For the text-containing cell, return its midpoint in (X, Y) coordinate format. 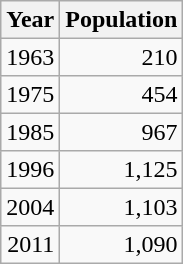
454 (122, 94)
1975 (30, 94)
1996 (30, 170)
Year (30, 20)
1,103 (122, 206)
1963 (30, 56)
Population (122, 20)
2011 (30, 244)
1985 (30, 132)
967 (122, 132)
210 (122, 56)
2004 (30, 206)
1,090 (122, 244)
1,125 (122, 170)
